Scan for the cell matching the given text and deliver its [X, Y] coordinate at center. 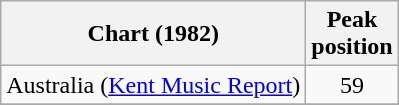
59 [352, 85]
Peakposition [352, 34]
Chart (1982) [154, 34]
Australia (Kent Music Report) [154, 85]
